Output the (x, y) coordinate of the center of the cell containing the given text.  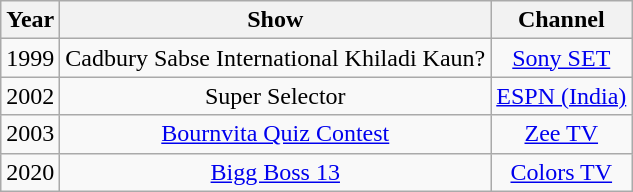
2020 (30, 172)
Cadbury Sabse International Khiladi Kaun? (276, 58)
ESPN (India) (562, 96)
2003 (30, 134)
Show (276, 20)
1999 (30, 58)
Channel (562, 20)
Zee TV (562, 134)
Year (30, 20)
Bigg Boss 13 (276, 172)
Bournvita Quiz Contest (276, 134)
Colors TV (562, 172)
2002 (30, 96)
Super Selector (276, 96)
Sony SET (562, 58)
